Find where the given text appears and provide that cell's center as [x, y] coordinate. 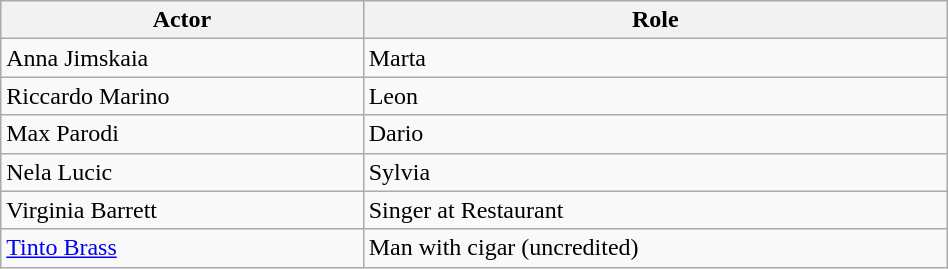
Sylvia [655, 172]
Tinto Brass [182, 248]
Leon [655, 96]
Anna Jimskaia [182, 58]
Nela Lucic [182, 172]
Dario [655, 134]
Max Parodi [182, 134]
Singer at Restaurant [655, 210]
Man with cigar (uncredited) [655, 248]
Role [655, 20]
Riccardo Marino [182, 96]
Actor [182, 20]
Virginia Barrett [182, 210]
Marta [655, 58]
